For the text-containing cell, return its midpoint in [x, y] coordinate format. 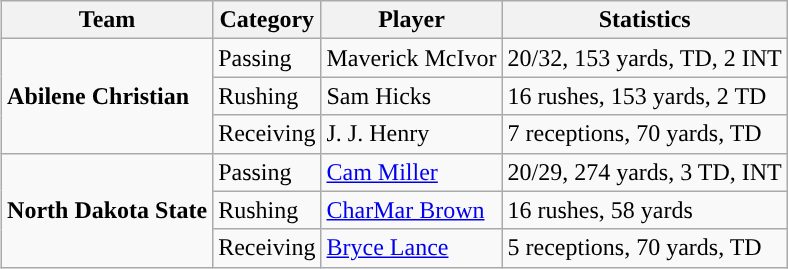
16 rushes, 58 yards [644, 210]
20/32, 153 yards, TD, 2 INT [644, 58]
North Dakota State [108, 210]
Bryce Lance [412, 248]
5 receptions, 70 yards, TD [644, 248]
Cam Miller [412, 172]
Category [267, 20]
Statistics [644, 20]
J. J. Henry [412, 134]
Team [108, 20]
Abilene Christian [108, 96]
20/29, 274 yards, 3 TD, INT [644, 172]
CharMar Brown [412, 210]
7 receptions, 70 yards, TD [644, 134]
Maverick McIvor [412, 58]
Sam Hicks [412, 96]
Player [412, 20]
16 rushes, 153 yards, 2 TD [644, 96]
